Identify which cell holds the provided text, then report its (x, y) central coordinate. 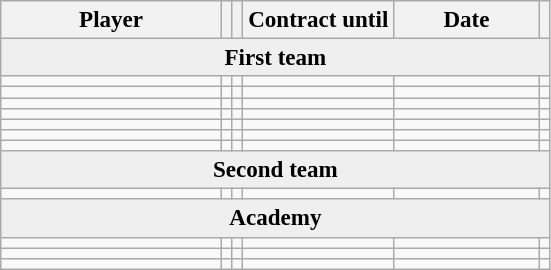
Player (112, 20)
First team (276, 58)
Academy (276, 219)
Date (467, 20)
Second team (276, 170)
Contract until (318, 20)
